Locate the cell with the specified text and output its [X, Y] center coordinate. 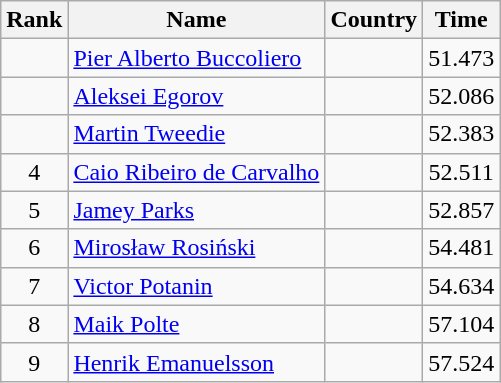
8 [34, 324]
5 [34, 210]
Caio Ribeiro de Carvalho [196, 172]
57.524 [462, 362]
52.383 [462, 134]
4 [34, 172]
52.086 [462, 96]
9 [34, 362]
7 [34, 286]
54.481 [462, 248]
Pier Alberto Buccoliero [196, 58]
51.473 [462, 58]
Victor Potanin [196, 286]
Name [196, 20]
54.634 [462, 286]
52.511 [462, 172]
6 [34, 248]
Time [462, 20]
Rank [34, 20]
Henrik Emanuelsson [196, 362]
57.104 [462, 324]
52.857 [462, 210]
Maik Polte [196, 324]
Country [374, 20]
Aleksei Egorov [196, 96]
Martin Tweedie [196, 134]
Jamey Parks [196, 210]
Mirosław Rosiński [196, 248]
